Return the (X, Y) coordinate for the center point of the cell that contains the specified text.  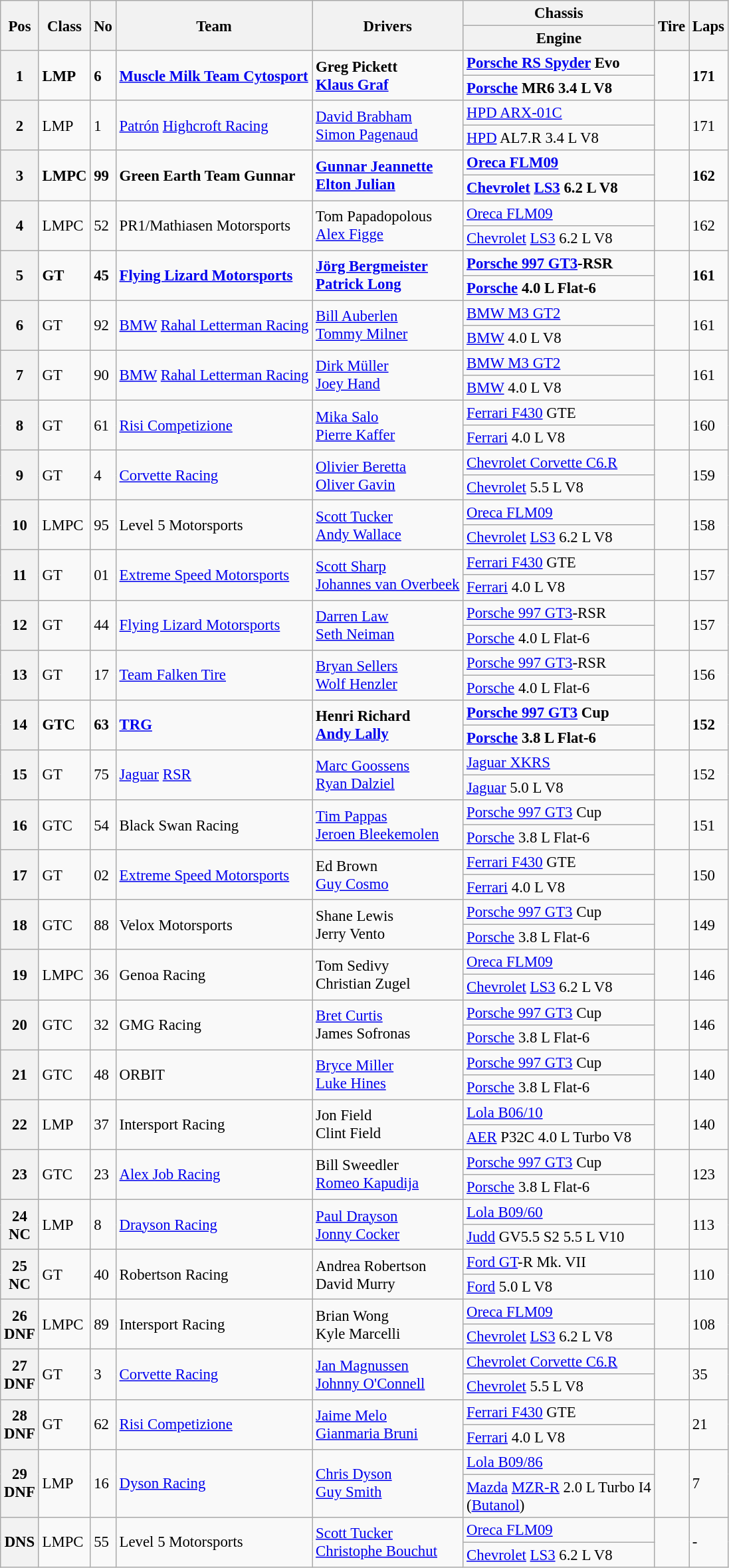
88 (103, 925)
25NC (20, 1274)
Henri Richard Andy Lally (388, 726)
Gunnar Jeannette Elton Julian (388, 175)
48 (103, 1075)
151 (708, 825)
36 (103, 975)
HPD AL7.R 3.4 L V8 (559, 138)
Porsche RS Spyder Evo (559, 63)
David Brabham Simon Pagenaud (388, 125)
63 (103, 726)
GMG Racing (214, 1025)
Judd GV5.5 S2 5.5 L V10 (559, 1237)
Patrón Highcroft Racing (214, 125)
Bryan Sellers Wolf Henzler (388, 675)
Tom Sedivy Christian Zugel (388, 975)
90 (103, 375)
Team (214, 25)
Dyson Racing (214, 1483)
123 (708, 1175)
Dirk Müller Joey Hand (388, 375)
27DNF (20, 1374)
Class (64, 25)
Porsche MR6 3.4 L V8 (559, 88)
Engine (559, 39)
Darren Law Seth Neiman (388, 625)
Velox Motorsports (214, 925)
Jon Field Clint Field (388, 1124)
02 (103, 874)
2 (20, 125)
Drayson Racing (214, 1224)
Tim Pappas Jeroen Bleekemolen (388, 825)
Bret Curtis James Sofronas (388, 1025)
Scott Sharp Johannes van Overbeek (388, 575)
PR1/Mathiasen Motorsports (214, 226)
150 (708, 874)
40 (103, 1274)
- (708, 1543)
15 (20, 775)
No (103, 25)
62 (103, 1424)
Bill Sweedler Romeo Kapudija (388, 1175)
160 (708, 425)
61 (103, 425)
113 (708, 1224)
22 (20, 1124)
Scott Tucker Andy Wallace (388, 525)
TRG (214, 726)
32 (103, 1025)
Jaguar 5.0 L V8 (559, 787)
Muscle Milk Team Cytosport (214, 76)
AER P32C 4.0 L Turbo V8 (559, 1137)
14 (20, 726)
Jan Magnussen Johnny O'Connell (388, 1374)
Greg Pickett Klaus Graf (388, 76)
Mika Salo Pierre Kaffer (388, 425)
Lola B09/86 (559, 1462)
ORBIT (214, 1075)
158 (708, 525)
Lola B06/10 (559, 1112)
HPD ARX-01C (559, 113)
29DNF (20, 1483)
35 (708, 1374)
54 (103, 825)
28DNF (20, 1424)
Marc Goossens Ryan Dalziel (388, 775)
92 (103, 326)
01 (103, 575)
Green Earth Team Gunnar (214, 175)
Black Swan Racing (214, 825)
Brian Wong Kyle Marcelli (388, 1325)
Paul Drayson Jonny Cocker (388, 1224)
Ford GT-R Mk. VII (559, 1262)
45 (103, 275)
99 (103, 175)
18 (20, 925)
Mazda MZR-R 2.0 L Turbo I4(Butanol) (559, 1496)
52 (103, 226)
Bryce Miller Luke Hines (388, 1075)
Andrea Robertson David Murry (388, 1274)
Jörg Bergmeister Patrick Long (388, 275)
DNS (20, 1543)
Shane Lewis Jerry Vento (388, 925)
11 (20, 575)
159 (708, 476)
Scott Tucker Christophe Bouchut (388, 1543)
13 (20, 675)
12 (20, 625)
Tom Papadopolous Alex Figge (388, 226)
Bill Auberlen Tommy Milner (388, 326)
75 (103, 775)
37 (103, 1124)
Ford 5.0 L V8 (559, 1287)
95 (103, 525)
Jaime Melo Gianmaria Bruni (388, 1424)
9 (20, 476)
44 (103, 625)
Jaguar XKRS (559, 763)
108 (708, 1325)
19 (20, 975)
Jaguar RSR (214, 775)
Genoa Racing (214, 975)
149 (708, 925)
Chassis (559, 13)
110 (708, 1274)
20 (20, 1025)
Ed Brown Guy Cosmo (388, 874)
Drivers (388, 25)
Pos (20, 25)
Alex Job Racing (214, 1175)
24NC (20, 1224)
Olivier Beretta Oliver Gavin (388, 476)
Team Falken Tire (214, 675)
26DNF (20, 1325)
Laps (708, 25)
Lola B09/60 (559, 1212)
55 (103, 1543)
Tire (672, 25)
10 (20, 525)
156 (708, 675)
5 (20, 275)
Chris Dyson Guy Smith (388, 1483)
89 (103, 1325)
Robertson Racing (214, 1274)
